Locate the cell with the specified text and output its [x, y] center coordinate. 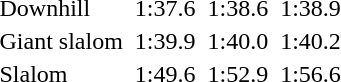
1:39.9 [165, 41]
1:40.0 [238, 41]
